Scan for the cell matching the given text and deliver its (x, y) coordinate at center. 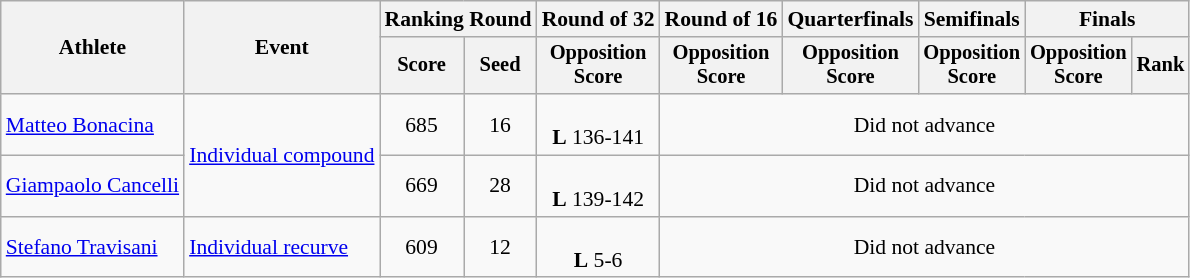
609 (422, 248)
Round of 32 (598, 19)
Seed (500, 66)
Finals (1107, 19)
Individual recurve (282, 248)
Matteo Bonacina (92, 124)
685 (422, 124)
Rank (1161, 66)
12 (500, 248)
Score (422, 66)
16 (500, 124)
L 5-6 (598, 248)
28 (500, 186)
Giampaolo Cancelli (92, 186)
Semifinals (972, 19)
Quarterfinals (850, 19)
Athlete (92, 48)
L 139-142 (598, 186)
Stefano Travisani (92, 248)
Round of 16 (722, 19)
Individual compound (282, 155)
Ranking Round (458, 19)
L 136-141 (598, 124)
Event (282, 48)
669 (422, 186)
